Locate the cell with the specified text and output its (X, Y) center coordinate. 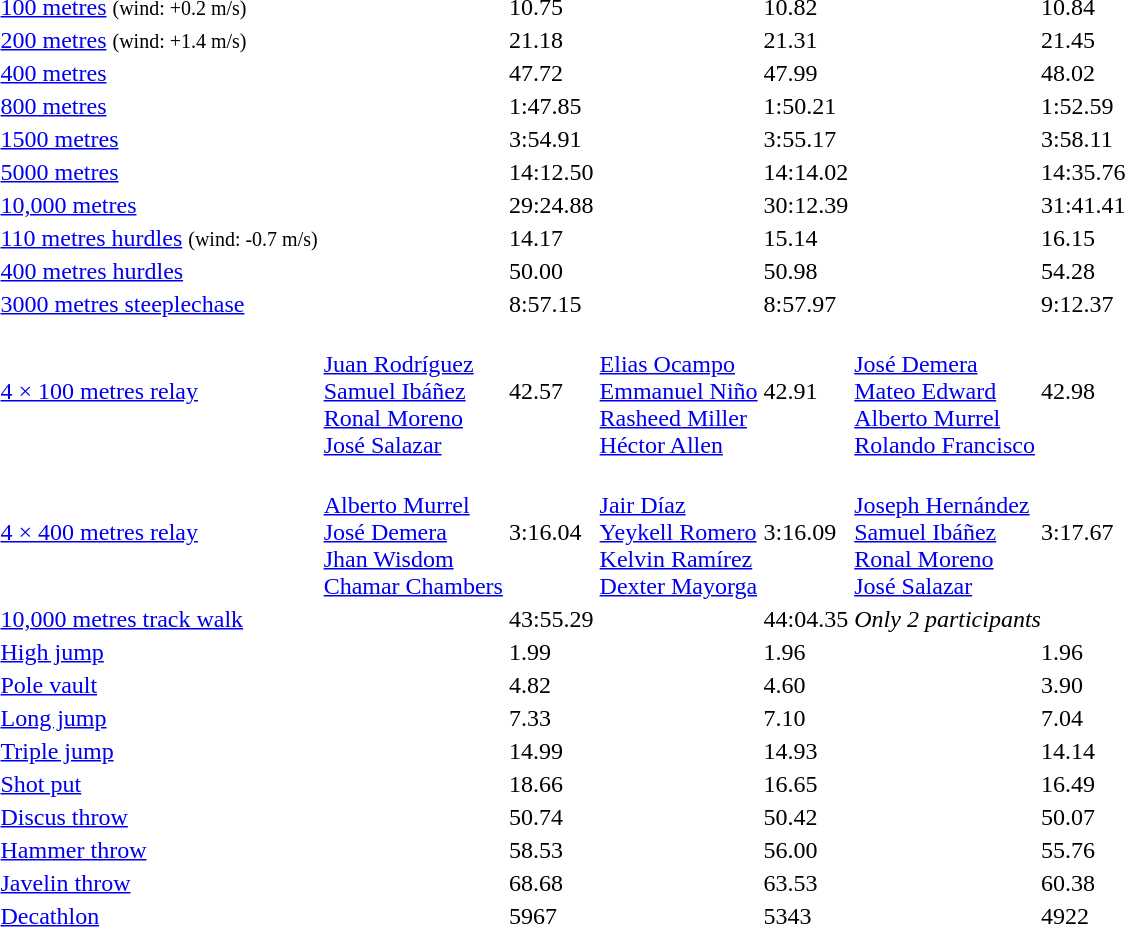
1.99 (551, 652)
3:54.91 (551, 139)
56.00 (806, 850)
4.60 (806, 685)
4.82 (551, 685)
29:24.88 (551, 205)
18.66 (551, 784)
3:16.04 (551, 532)
1.96 (806, 652)
15.14 (806, 238)
50.42 (806, 817)
50.98 (806, 271)
58.53 (551, 850)
Juan Rodríguez Samuel Ibáñez Ronal Moreno José Salazar (413, 391)
8:57.97 (806, 304)
14:12.50 (551, 172)
14.93 (806, 751)
7.10 (806, 718)
7.33 (551, 718)
44:04.35 (806, 619)
42.91 (806, 391)
8:57.15 (551, 304)
63.53 (806, 883)
50.00 (551, 271)
21.31 (806, 40)
14.99 (551, 751)
68.68 (551, 883)
3:16.09 (806, 532)
16.65 (806, 784)
1:47.85 (551, 106)
43:55.29 (551, 619)
14.17 (551, 238)
3:55.17 (806, 139)
30:12.39 (806, 205)
José Demera Mateo Edward Alberto Murrel Rolando Francisco (945, 391)
21.18 (551, 40)
42.57 (551, 391)
Jair Díaz Yeykell Romero Kelvin Ramírez Dexter Mayorga (678, 532)
Joseph Hernández Samuel Ibáñez Ronal Moreno José Salazar (945, 532)
14:14.02 (806, 172)
1:50.21 (806, 106)
Alberto Murrel José Demera Jhan Wisdom Chamar Chambers (413, 532)
50.74 (551, 817)
47.72 (551, 73)
Elias Ocampo Emmanuel Niño Rasheed Miller Héctor Allen (678, 391)
47.99 (806, 73)
